Pinpoint the cell where the given text exists, returning its [x, y] midpoint coordinate. 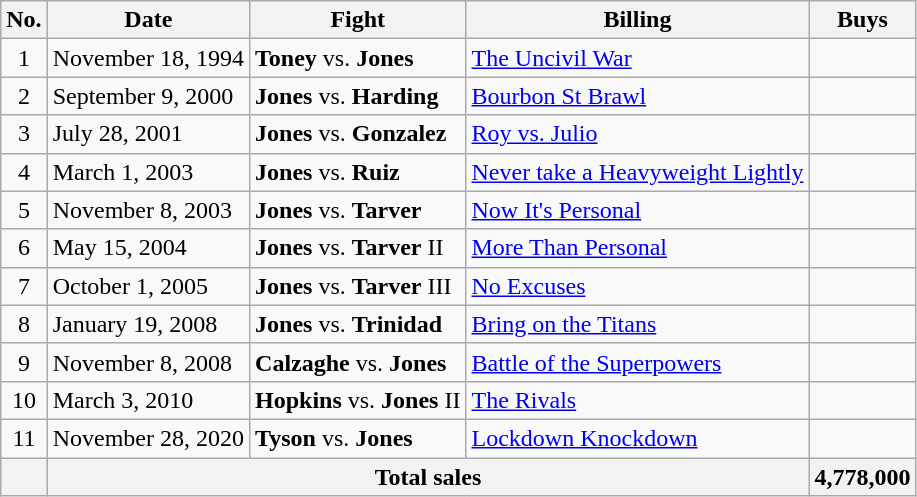
January 19, 2008 [148, 324]
Date [148, 20]
No Excuses [638, 286]
8 [24, 324]
November 18, 1994 [148, 58]
10 [24, 400]
9 [24, 362]
The Uncivil War [638, 58]
Fight [358, 20]
6 [24, 248]
Now It's Personal [638, 210]
2 [24, 96]
Battle of the Superpowers [638, 362]
July 28, 2001 [148, 134]
Toney vs. Jones [358, 58]
Jones vs. Tarver [358, 210]
Bourbon St Brawl [638, 96]
November 8, 2003 [148, 210]
Jones vs. Gonzalez [358, 134]
1 [24, 58]
Roy vs. Julio [638, 134]
4,778,000 [862, 477]
Bring on the Titans [638, 324]
Calzaghe vs. Jones [358, 362]
No. [24, 20]
Jones vs. Ruiz [358, 172]
4 [24, 172]
Lockdown Knockdown [638, 438]
Jones vs. Trinidad [358, 324]
Jones vs. Tarver III [358, 286]
Hopkins vs. Jones II [358, 400]
Jones vs. Tarver II [358, 248]
7 [24, 286]
More Than Personal [638, 248]
11 [24, 438]
October 1, 2005 [148, 286]
Buys [862, 20]
September 9, 2000 [148, 96]
March 3, 2010 [148, 400]
5 [24, 210]
The Rivals [638, 400]
3 [24, 134]
Billing [638, 20]
Jones vs. Harding [358, 96]
March 1, 2003 [148, 172]
November 8, 2008 [148, 362]
Tyson vs. Jones [358, 438]
Total sales [428, 477]
Never take a Heavyweight Lightly [638, 172]
November 28, 2020 [148, 438]
May 15, 2004 [148, 248]
